Provide the [x, y] coordinate of the cell's center where the given text is located.  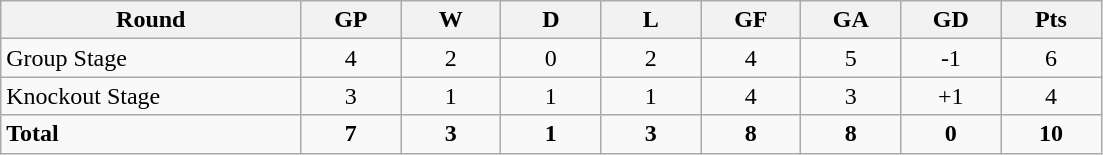
6 [1051, 58]
Pts [1051, 20]
Group Stage [151, 58]
L [651, 20]
-1 [951, 58]
Round [151, 20]
GA [851, 20]
GP [351, 20]
+1 [951, 96]
5 [851, 58]
GD [951, 20]
Knockout Stage [151, 96]
D [551, 20]
10 [1051, 134]
W [451, 20]
Total [151, 134]
GF [751, 20]
7 [351, 134]
